Extract the [x, y] coordinate from the center of the cell holding the provided text.  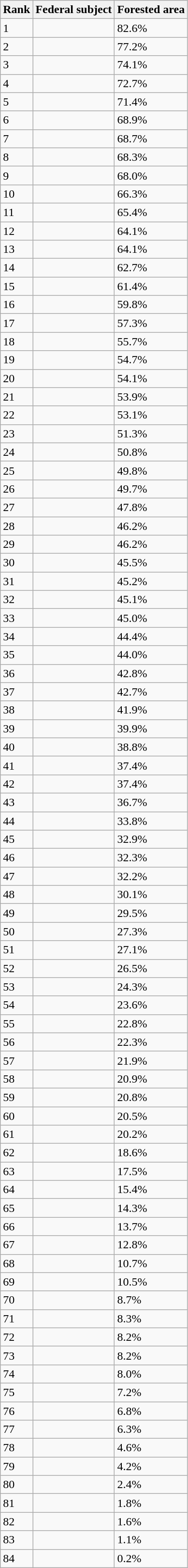
83 [16, 1540]
59.8% [151, 305]
10.7% [151, 1263]
32.3% [151, 858]
20 [16, 378]
27.3% [151, 931]
7 [16, 139]
49.8% [151, 470]
54.1% [151, 378]
4.6% [151, 1448]
28 [16, 526]
68.7% [151, 139]
63 [16, 1171]
26.5% [151, 968]
13 [16, 249]
47.8% [151, 507]
19 [16, 360]
8.0% [151, 1374]
77 [16, 1429]
45 [16, 839]
56 [16, 1042]
36.7% [151, 802]
22.8% [151, 1024]
16 [16, 305]
71.4% [151, 102]
46 [16, 858]
75 [16, 1392]
42.7% [151, 692]
70 [16, 1300]
25 [16, 470]
77.2% [151, 47]
44 [16, 821]
33 [16, 618]
51 [16, 950]
74.1% [151, 65]
Rank [16, 10]
35 [16, 655]
57 [16, 1060]
23 [16, 434]
55 [16, 1024]
66 [16, 1226]
72 [16, 1337]
57.3% [151, 323]
37 [16, 692]
Federal subject [73, 10]
49 [16, 913]
53 [16, 987]
8.7% [151, 1300]
64 [16, 1190]
65 [16, 1208]
0.2% [151, 1558]
68.9% [151, 120]
18 [16, 342]
82 [16, 1521]
10 [16, 194]
42 [16, 784]
1.6% [151, 1521]
78 [16, 1448]
76 [16, 1411]
32.9% [151, 839]
61 [16, 1134]
45.2% [151, 581]
39 [16, 729]
24 [16, 452]
44.0% [151, 655]
68 [16, 1263]
12 [16, 231]
23.6% [151, 1005]
38 [16, 710]
48 [16, 895]
62.7% [151, 268]
43 [16, 802]
50.8% [151, 452]
17 [16, 323]
24.3% [151, 987]
1 [16, 28]
47 [16, 876]
27.1% [151, 950]
45.5% [151, 563]
68.0% [151, 175]
20.8% [151, 1097]
14.3% [151, 1208]
15 [16, 286]
58 [16, 1079]
4 [16, 83]
22 [16, 415]
69 [16, 1282]
20.9% [151, 1079]
11 [16, 212]
79 [16, 1466]
13.7% [151, 1226]
81 [16, 1503]
32 [16, 600]
40 [16, 747]
6.3% [151, 1429]
21 [16, 397]
53.1% [151, 415]
41.9% [151, 710]
Forested area [151, 10]
29.5% [151, 913]
12.8% [151, 1245]
73 [16, 1355]
74 [16, 1374]
17.5% [151, 1171]
36 [16, 673]
54 [16, 1005]
30 [16, 563]
50 [16, 931]
31 [16, 581]
44.4% [151, 637]
18.6% [151, 1153]
45.0% [151, 618]
61.4% [151, 286]
2.4% [151, 1485]
6.8% [151, 1411]
27 [16, 507]
38.8% [151, 747]
59 [16, 1097]
1.8% [151, 1503]
54.7% [151, 360]
53.9% [151, 397]
62 [16, 1153]
26 [16, 489]
39.9% [151, 729]
49.7% [151, 489]
45.1% [151, 600]
65.4% [151, 212]
29 [16, 544]
71 [16, 1319]
32.2% [151, 876]
84 [16, 1558]
55.7% [151, 342]
60 [16, 1116]
67 [16, 1245]
22.3% [151, 1042]
8.3% [151, 1319]
5 [16, 102]
10.5% [151, 1282]
33.8% [151, 821]
6 [16, 120]
82.6% [151, 28]
41 [16, 765]
9 [16, 175]
2 [16, 47]
68.3% [151, 157]
30.1% [151, 895]
72.7% [151, 83]
8 [16, 157]
14 [16, 268]
34 [16, 637]
3 [16, 65]
7.2% [151, 1392]
52 [16, 968]
20.2% [151, 1134]
80 [16, 1485]
15.4% [151, 1190]
42.8% [151, 673]
51.3% [151, 434]
20.5% [151, 1116]
21.9% [151, 1060]
66.3% [151, 194]
1.1% [151, 1540]
4.2% [151, 1466]
